Return [X, Y] of the center of cell containing provided text 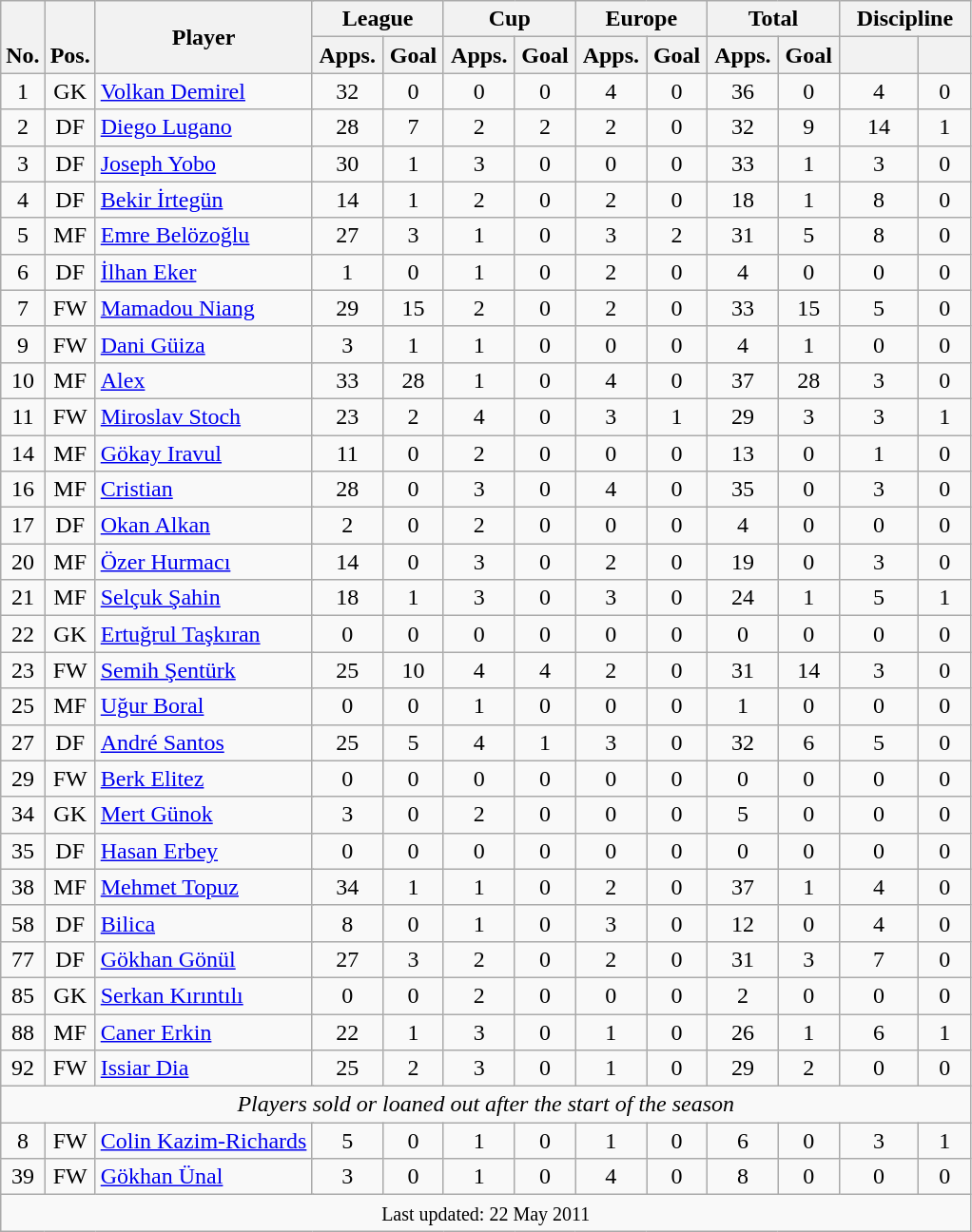
17 [23, 526]
Joseph Yobo [204, 164]
İlhan Eker [204, 272]
Total [774, 19]
13 [744, 453]
Selçuk Şahin [204, 598]
Diego Lugano [204, 127]
16 [23, 490]
39 [23, 1177]
No. [23, 37]
Okan Alkan [204, 526]
Emre Belözoğlu [204, 236]
Europe [641, 19]
Discipline [905, 19]
League [379, 19]
Gökhan Ünal [204, 1177]
Cup [510, 19]
Bilica [204, 923]
Issiar Dia [204, 1068]
Gökhan Gönül [204, 959]
21 [23, 598]
Serkan Kırıntılı [204, 995]
24 [744, 598]
26 [744, 1031]
88 [23, 1031]
Cristian [204, 490]
Colin Kazim-Richards [204, 1141]
Mamadou Niang [204, 308]
12 [744, 923]
77 [23, 959]
92 [23, 1068]
Ertuğrul Taşkıran [204, 634]
85 [23, 995]
Uğur Boral [204, 706]
Mert Günok [204, 815]
Players sold or loaned out after the start of the season [486, 1105]
Miroslav Stoch [204, 416]
20 [23, 562]
Bekir İrtegün [204, 200]
36 [744, 91]
Last updated: 22 May 2011 [486, 1213]
Gökay Iravul [204, 453]
Alex [204, 380]
Pos. [70, 37]
58 [23, 923]
Özer Hurmacı [204, 562]
Berk Elitez [204, 779]
30 [348, 164]
Hasan Erbey [204, 851]
André Santos [204, 742]
Caner Erkin [204, 1031]
38 [23, 887]
19 [744, 562]
Mehmet Topuz [204, 887]
Semih Şentürk [204, 670]
Volkan Demirel [204, 91]
Player [204, 37]
Dani Güiza [204, 344]
